Detect which cell encompasses the target text, then output its (x, y) center coordinate. 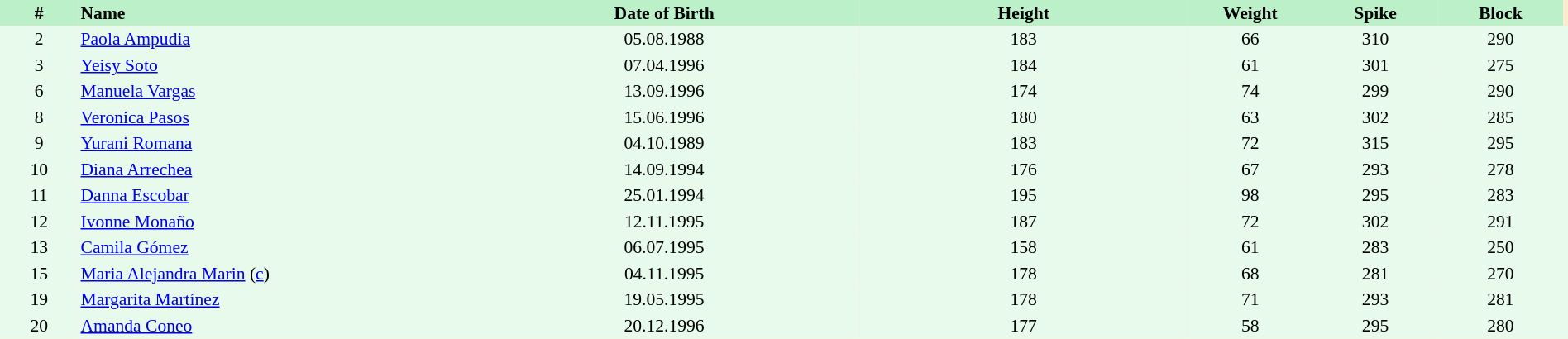
315 (1374, 144)
12 (39, 222)
Manuela Vargas (273, 91)
20 (39, 326)
187 (1024, 222)
04.11.1995 (664, 274)
Yurani Romana (273, 144)
66 (1250, 40)
275 (1500, 65)
6 (39, 91)
Paola Ampudia (273, 40)
15 (39, 274)
301 (1374, 65)
Veronica Pasos (273, 117)
68 (1250, 274)
278 (1500, 169)
19.05.1995 (664, 299)
180 (1024, 117)
250 (1500, 248)
3 (39, 65)
Camila Gómez (273, 248)
Diana Arrechea (273, 169)
07.04.1996 (664, 65)
14.09.1994 (664, 169)
195 (1024, 195)
05.08.1988 (664, 40)
285 (1500, 117)
184 (1024, 65)
13.09.1996 (664, 91)
Date of Birth (664, 13)
Danna Escobar (273, 195)
# (39, 13)
Yeisy Soto (273, 65)
310 (1374, 40)
280 (1500, 326)
Block (1500, 13)
12.11.1995 (664, 222)
19 (39, 299)
98 (1250, 195)
11 (39, 195)
Weight (1250, 13)
74 (1250, 91)
06.07.1995 (664, 248)
270 (1500, 274)
Spike (1374, 13)
Height (1024, 13)
177 (1024, 326)
Ivonne Monaño (273, 222)
25.01.1994 (664, 195)
04.10.1989 (664, 144)
67 (1250, 169)
291 (1500, 222)
Maria Alejandra Marin (c) (273, 274)
9 (39, 144)
58 (1250, 326)
176 (1024, 169)
158 (1024, 248)
20.12.1996 (664, 326)
8 (39, 117)
174 (1024, 91)
63 (1250, 117)
Name (273, 13)
299 (1374, 91)
71 (1250, 299)
Amanda Coneo (273, 326)
2 (39, 40)
Margarita Martínez (273, 299)
15.06.1996 (664, 117)
10 (39, 169)
13 (39, 248)
